From the cell containing the given text, extract its center point as [x, y] coordinate. 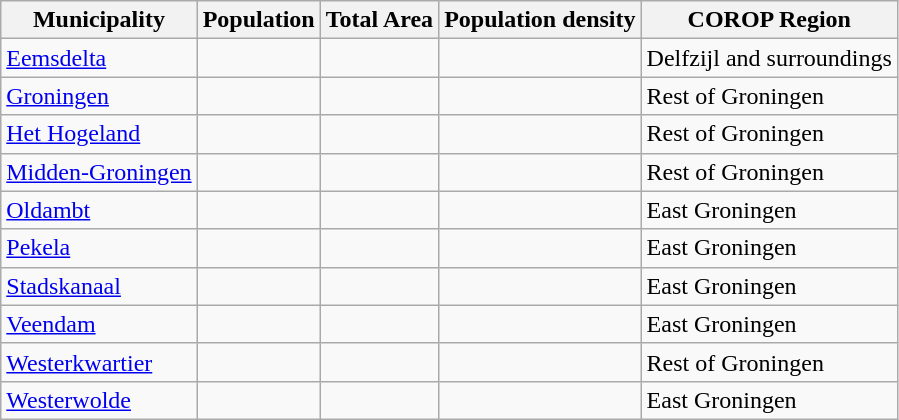
Municipality [99, 20]
Total Area [379, 20]
Westerkwartier [99, 362]
Eemsdelta [99, 58]
Delfzijl and surroundings [769, 58]
Population [258, 20]
Groningen [99, 96]
Population density [540, 20]
Westerwolde [99, 400]
COROP Region [769, 20]
Stadskanaal [99, 286]
Veendam [99, 324]
Oldambt [99, 210]
Midden-Groningen [99, 172]
Pekela [99, 248]
Het Hogeland [99, 134]
